Determine the [X, Y] coordinate at the center of the cell enclosing the given text.  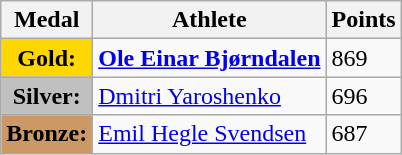
Medal [47, 20]
Dmitri Yaroshenko [210, 96]
Ole Einar Bjørndalen [210, 58]
Gold: [47, 58]
687 [364, 134]
696 [364, 96]
Silver: [47, 96]
Bronze: [47, 134]
869 [364, 58]
Emil Hegle Svendsen [210, 134]
Points [364, 20]
Athlete [210, 20]
